Locate the cell with the specified text and output its [X, Y] center coordinate. 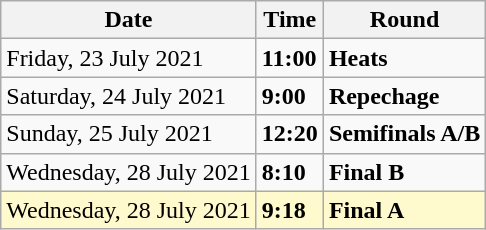
Date [129, 20]
Final A [404, 210]
11:00 [290, 58]
9:00 [290, 96]
Round [404, 20]
Repechage [404, 96]
Sunday, 25 July 2021 [129, 134]
8:10 [290, 172]
Friday, 23 July 2021 [129, 58]
9:18 [290, 210]
Final B [404, 172]
Time [290, 20]
Heats [404, 58]
Saturday, 24 July 2021 [129, 96]
12:20 [290, 134]
Semifinals A/B [404, 134]
